Extract the (X, Y) coordinate from the center of the cell holding the provided text.  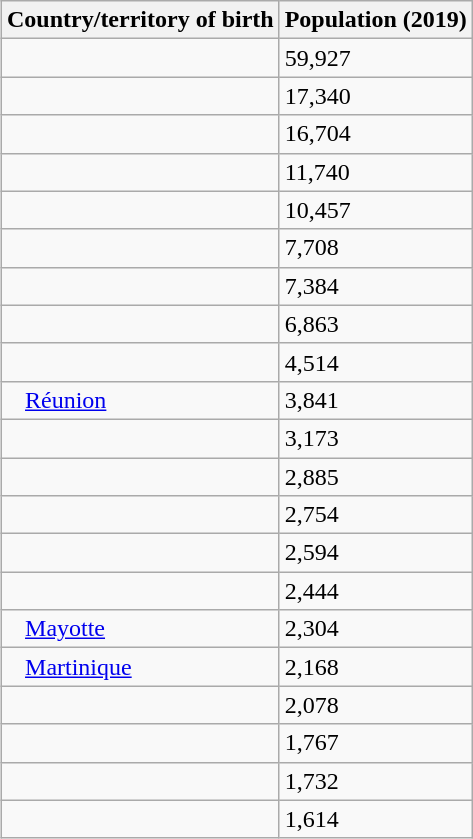
10,457 (376, 210)
2,304 (376, 629)
3,173 (376, 438)
2,078 (376, 705)
1,614 (376, 819)
6,863 (376, 324)
16,704 (376, 134)
2,594 (376, 553)
1,732 (376, 781)
7,708 (376, 248)
2,754 (376, 515)
Martinique (141, 667)
3,841 (376, 400)
1,767 (376, 743)
Country/territory of birth (141, 20)
2,168 (376, 667)
2,885 (376, 477)
Réunion (141, 400)
Mayotte (141, 629)
4,514 (376, 362)
11,740 (376, 172)
7,384 (376, 286)
Population (2019) (376, 20)
17,340 (376, 96)
2,444 (376, 591)
59,927 (376, 58)
